Locate the cell with the specified text and output its [x, y] center coordinate. 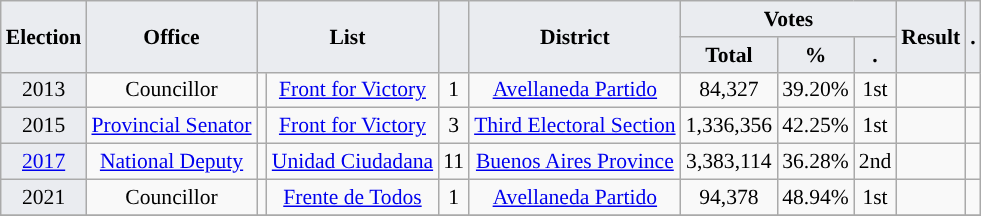
% [816, 55]
11 [454, 162]
84,327 [729, 90]
Unidad Ciudadana [352, 162]
Third Electoral Section [575, 126]
2013 [44, 90]
2017 [44, 162]
Election [44, 36]
Votes [789, 19]
42.25% [816, 126]
48.94% [816, 197]
Total [729, 55]
39.20% [816, 90]
Result [930, 36]
3 [454, 126]
National Deputy [171, 162]
District [575, 36]
Provincial Senator [171, 126]
94,378 [729, 197]
2021 [44, 197]
3,383,114 [729, 162]
2nd [876, 162]
2015 [44, 126]
Buenos Aires Province [575, 162]
List [348, 36]
36.28% [816, 162]
Office [171, 36]
1,336,356 [729, 126]
Frente de Todos [352, 197]
